Scan for the cell matching the given text and deliver its [x, y] coordinate at center. 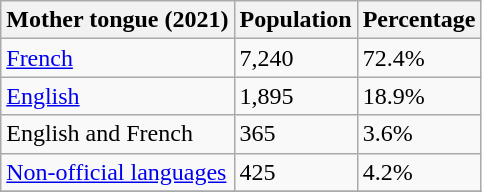
3.6% [419, 134]
18.9% [419, 96]
English and French [118, 134]
365 [296, 134]
4.2% [419, 172]
Mother tongue (2021) [118, 20]
Population [296, 20]
1,895 [296, 96]
English [118, 96]
Percentage [419, 20]
72.4% [419, 58]
425 [296, 172]
French [118, 58]
7,240 [296, 58]
Non-official languages [118, 172]
